Provide the (x, y) coordinate of the cell's center where the given text is located.  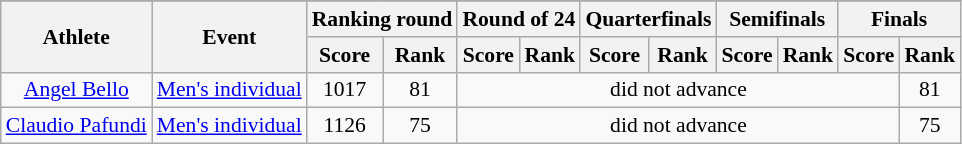
Finals (899, 19)
Athlete (76, 36)
Angel Bello (76, 90)
Quarterfinals (648, 19)
1017 (345, 90)
Ranking round (382, 19)
Round of 24 (518, 19)
1126 (345, 126)
Event (230, 36)
Claudio Pafundi (76, 126)
Semifinals (777, 19)
